Locate the cell with the specified text and output its [X, Y] center coordinate. 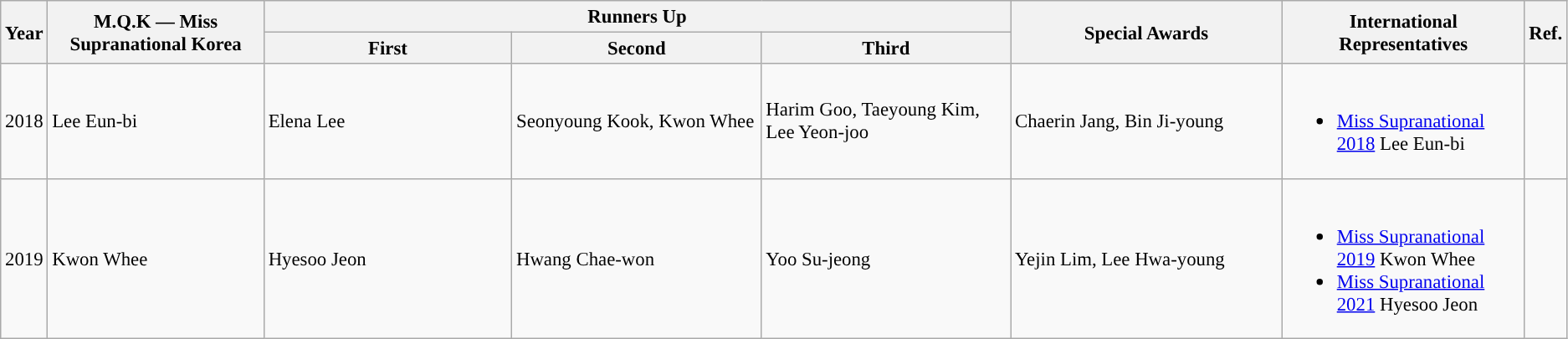
M.Q.K — Miss Supranational Korea [156, 32]
2018 [24, 121]
First [387, 49]
Elena Lee [387, 121]
Harim Goo, Taeyoung Kim, Lee Yeon-joo [886, 121]
Seonyoung Kook, Kwon Whee [637, 121]
Kwon Whee [156, 258]
Miss Supranational 2019 Kwon WheeMiss Supranational 2021 Hyesoo Jeon [1403, 258]
Ref. [1545, 32]
Third [886, 49]
Special Awards [1146, 32]
Lee Eun-bi [156, 121]
Miss Supranational 2018 Lee Eun-bi [1403, 121]
Chaerin Jang, Bin Ji-young [1146, 121]
Hyesoo Jeon [387, 258]
International Representatives [1403, 32]
Yejin Lim, Lee Hwa-young [1146, 258]
Second [637, 49]
Runners Up [637, 17]
Yoo Su-jeong [886, 258]
Year [24, 32]
2019 [24, 258]
Hwang Chae-won [637, 258]
